Find where the given text appears and provide that cell's center as (X, Y) coordinate. 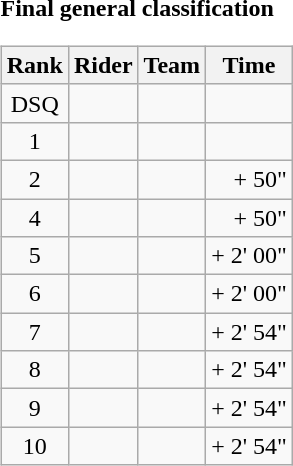
1 (34, 141)
Time (250, 65)
9 (34, 408)
Rider (103, 65)
Team (172, 65)
10 (34, 446)
2 (34, 179)
4 (34, 217)
Rank (34, 65)
8 (34, 370)
5 (34, 256)
7 (34, 332)
DSQ (34, 103)
6 (34, 294)
